Identify which cell holds the provided text, then report its (X, Y) central coordinate. 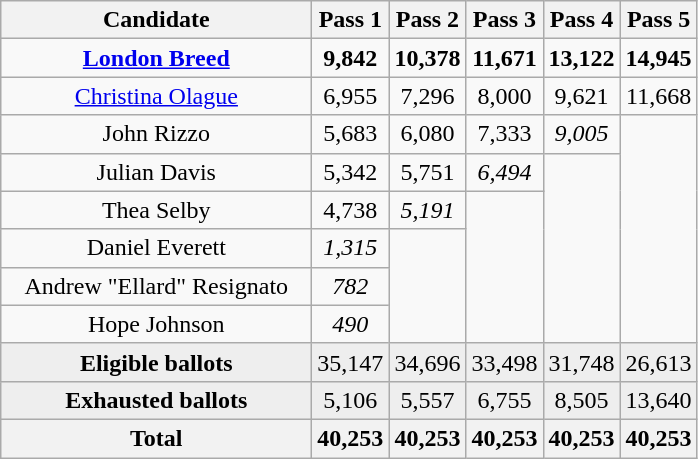
Pass 3 (504, 20)
4,738 (350, 210)
11,668 (658, 96)
Andrew "Ellard" Resignato (156, 286)
5,751 (428, 172)
490 (350, 324)
9,842 (350, 58)
5,683 (350, 134)
782 (350, 286)
7,296 (428, 96)
Exhausted ballots (156, 400)
Pass 4 (582, 20)
Pass 1 (350, 20)
9,005 (582, 134)
Candidate (156, 20)
1,315 (350, 248)
Total (156, 438)
26,613 (658, 362)
Thea Selby (156, 210)
Pass 2 (428, 20)
5,191 (428, 210)
33,498 (504, 362)
6,755 (504, 400)
Hope Johnson (156, 324)
Daniel Everett (156, 248)
31,748 (582, 362)
13,640 (658, 400)
5,557 (428, 400)
5,342 (350, 172)
8,000 (504, 96)
Eligible ballots (156, 362)
11,671 (504, 58)
9,621 (582, 96)
10,378 (428, 58)
8,505 (582, 400)
John Rizzo (156, 134)
London Breed (156, 58)
34,696 (428, 362)
35,147 (350, 362)
6,955 (350, 96)
Christina Olague (156, 96)
Pass 5 (658, 20)
14,945 (658, 58)
13,122 (582, 58)
Julian Davis (156, 172)
6,080 (428, 134)
7,333 (504, 134)
5,106 (350, 400)
6,494 (504, 172)
